Detect which cell encompasses the target text, then output its [X, Y] center coordinate. 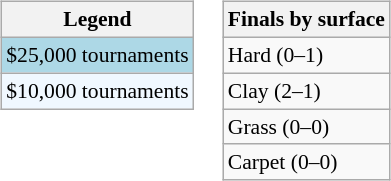
Clay (2–1) [306, 91]
$25,000 tournaments [97, 55]
Grass (0–0) [306, 127]
Carpet (0–0) [306, 162]
$10,000 tournaments [97, 91]
Hard (0–1) [306, 55]
Legend [97, 20]
Finals by surface [306, 20]
